Detect which cell encompasses the target text, then output its [x, y] center coordinate. 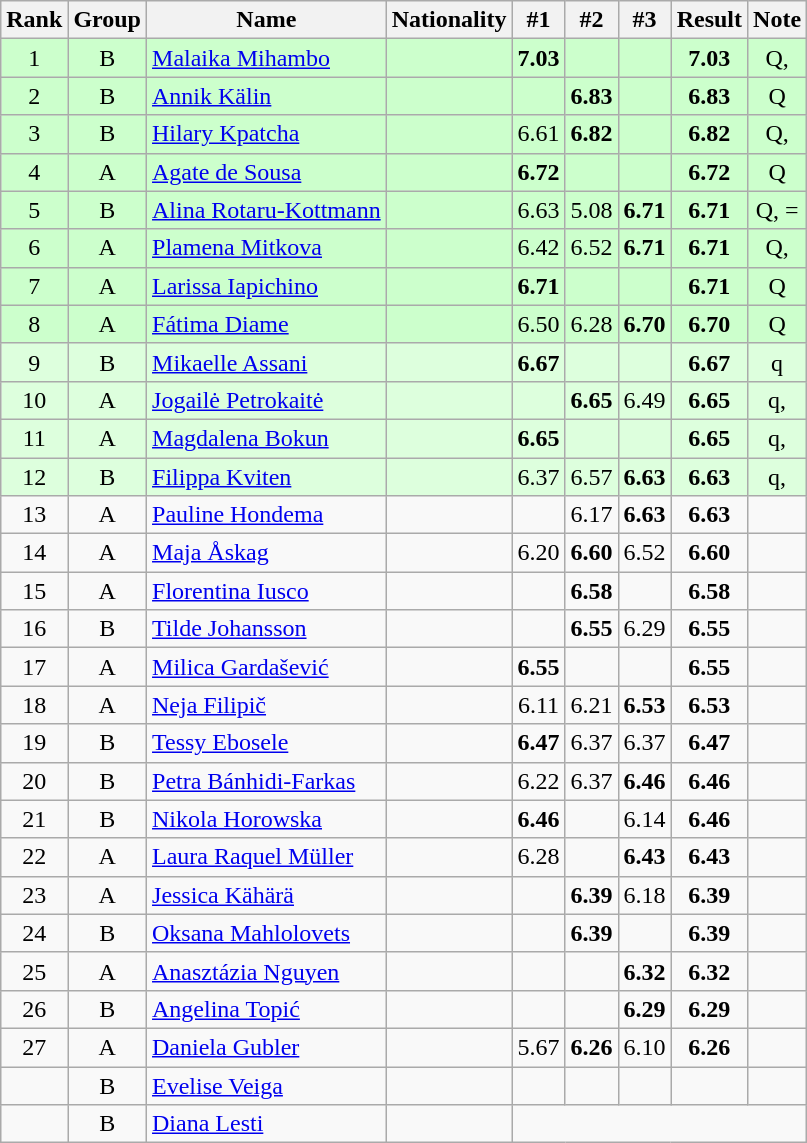
Evelise Veiga [267, 1085]
Neja Filipič [267, 705]
Fátima Diame [267, 324]
Plamena Mitkova [267, 248]
18 [34, 705]
Daniela Gubler [267, 1047]
6.50 [538, 324]
6.17 [592, 515]
Q, = [778, 210]
9 [34, 362]
Petra Bánhidi-Farkas [267, 781]
12 [34, 477]
Milica Gardašević [267, 667]
Alina Rotaru-Kottmann [267, 210]
16 [34, 629]
Annik Kälin [267, 96]
6.61 [538, 134]
20 [34, 781]
13 [34, 515]
7 [34, 286]
24 [34, 933]
5.08 [592, 210]
Hilary Kpatcha [267, 134]
19 [34, 743]
26 [34, 1009]
21 [34, 819]
6.57 [592, 477]
2 [34, 96]
6.18 [644, 895]
27 [34, 1047]
#3 [644, 20]
6.20 [538, 553]
10 [34, 400]
Magdalena Bokun [267, 438]
Oksana Mahlolovets [267, 933]
3 [34, 134]
23 [34, 895]
15 [34, 591]
Pauline Hondema [267, 515]
Nationality [449, 20]
25 [34, 971]
Jogailė Petrokaitė [267, 400]
Tilde Johansson [267, 629]
5 [34, 210]
#1 [538, 20]
6.11 [538, 705]
Agate de Sousa [267, 172]
Group [108, 20]
Rank [34, 20]
Florentina Iusco [267, 591]
22 [34, 857]
Jessica Kähärä [267, 895]
Tessy Ebosele [267, 743]
q [778, 362]
Laura Raquel Müller [267, 857]
8 [34, 324]
6.14 [644, 819]
6.10 [644, 1047]
6.42 [538, 248]
#2 [592, 20]
6.49 [644, 400]
1 [34, 58]
4 [34, 172]
Nikola Horowska [267, 819]
14 [34, 553]
6 [34, 248]
6.22 [538, 781]
Larissa Iapichino [267, 286]
Filippa Kviten [267, 477]
Result [709, 20]
Diana Lesti [267, 1124]
Anasztázia Nguyen [267, 971]
5.67 [538, 1047]
6.21 [592, 705]
Malaika Mihambo [267, 58]
Mikaelle Assani [267, 362]
11 [34, 438]
Name [267, 20]
Note [778, 20]
Maja Åskag [267, 553]
17 [34, 667]
Angelina Topić [267, 1009]
